Output the (X, Y) coordinate of the center of the cell containing the given text.  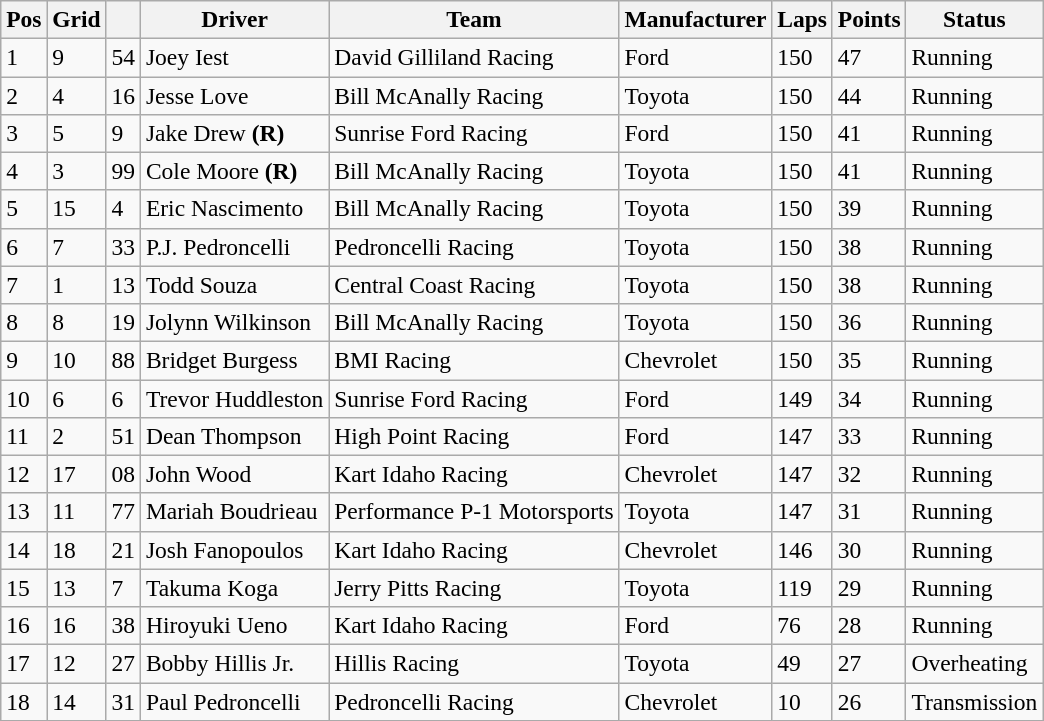
Performance P-1 Motorsports (474, 512)
Todd Souza (234, 285)
Josh Fanopoulos (234, 550)
35 (869, 360)
32 (869, 474)
Central Coast Racing (474, 285)
Driver (234, 19)
Team (474, 19)
54 (123, 57)
Hiroyuki Ueno (234, 625)
Dean Thompson (234, 436)
Jake Drew (R) (234, 133)
David Gilliland Racing (474, 57)
28 (869, 625)
Jesse Love (234, 95)
49 (802, 663)
High Point Racing (474, 436)
Grid (76, 19)
19 (123, 322)
39 (869, 209)
BMI Racing (474, 360)
149 (802, 398)
88 (123, 360)
30 (869, 550)
Bridget Burgess (234, 360)
Joey Iest (234, 57)
Pos (24, 19)
Takuma Koga (234, 588)
Mariah Boudrieau (234, 512)
Jerry Pitts Racing (474, 588)
36 (869, 322)
Jolynn Wilkinson (234, 322)
77 (123, 512)
51 (123, 436)
Hillis Racing (474, 663)
21 (123, 550)
Manufacturer (696, 19)
76 (802, 625)
119 (802, 588)
Transmission (974, 701)
Status (974, 19)
Eric Nascimento (234, 209)
Bobby Hillis Jr. (234, 663)
John Wood (234, 474)
47 (869, 57)
Laps (802, 19)
Cole Moore (R) (234, 171)
44 (869, 95)
08 (123, 474)
26 (869, 701)
146 (802, 550)
29 (869, 588)
Paul Pedroncelli (234, 701)
P.J. Pedroncelli (234, 247)
34 (869, 398)
99 (123, 171)
Overheating (974, 663)
Points (869, 19)
Trevor Huddleston (234, 398)
